Find where the given text appears and provide that cell's center as [X, Y] coordinate. 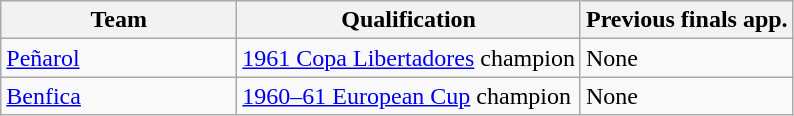
Peñarol [119, 58]
Previous finals app. [686, 20]
1960–61 European Cup champion [409, 96]
1961 Copa Libertadores champion [409, 58]
Team [119, 20]
Qualification [409, 20]
Benfica [119, 96]
